Detect which cell encompasses the target text, then output its [x, y] center coordinate. 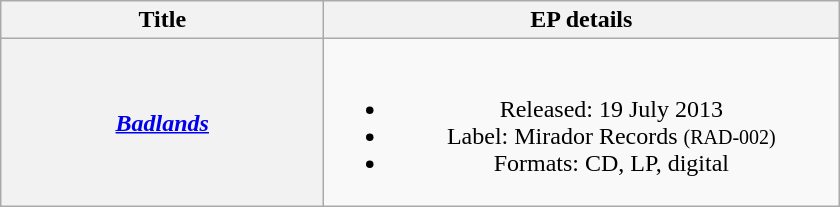
Released: 19 July 2013Label: Mirador Records (RAD-002)Formats: CD, LP, digital [582, 122]
Title [162, 20]
Badlands [162, 122]
EP details [582, 20]
